Locate the cell with the specified text and output its (X, Y) center coordinate. 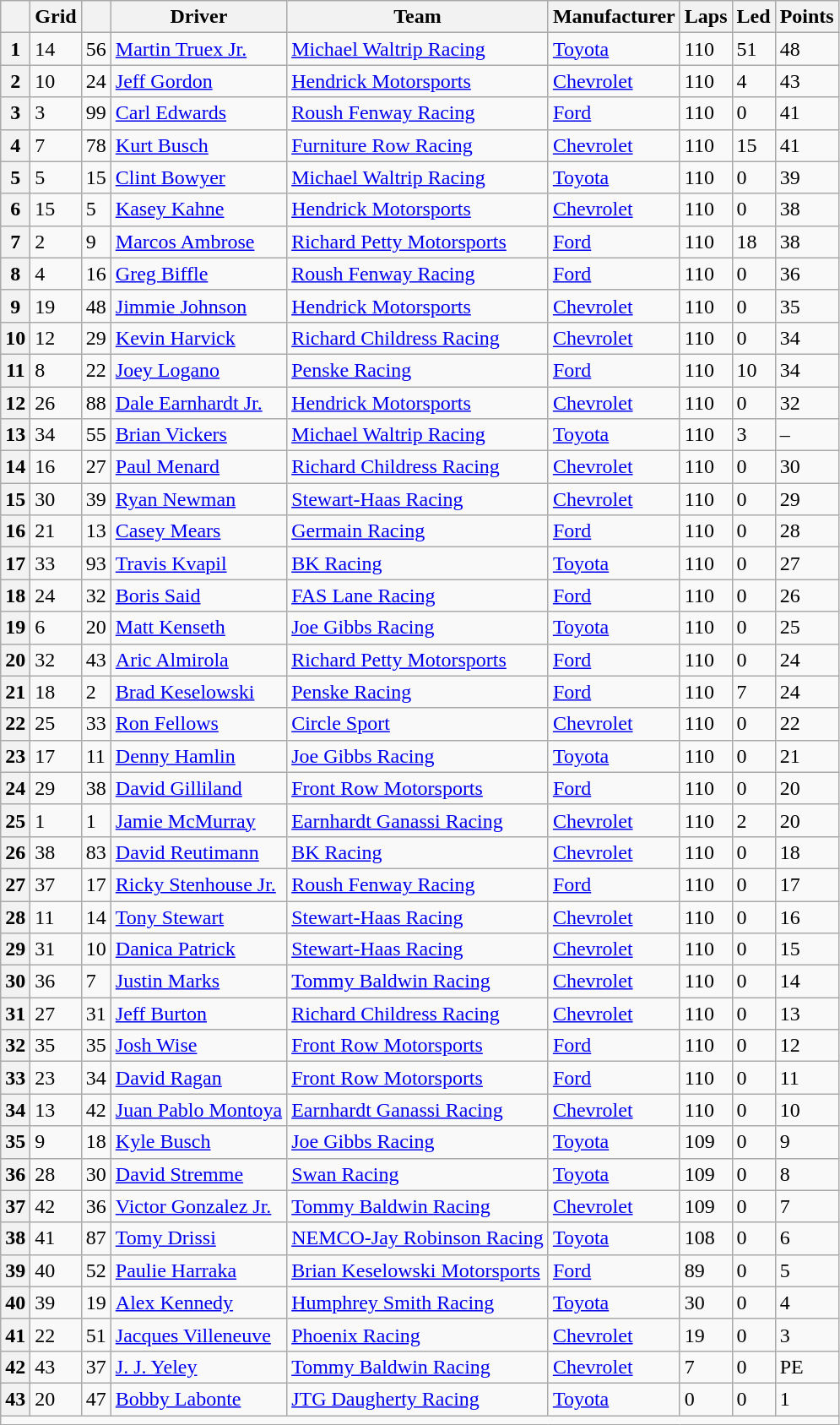
Swan Racing (418, 1174)
Laps (706, 17)
Furniture Row Racing (418, 145)
108 (706, 1238)
JTG Daugherty Racing (418, 1399)
47 (96, 1399)
Kasey Kahne (198, 209)
Dale Earnhardt Jr. (198, 403)
87 (96, 1238)
Jamie McMurray (198, 820)
88 (96, 403)
Jimmie Johnson (198, 306)
Led (753, 17)
Kevin Harvick (198, 338)
99 (96, 113)
Brian Keselowski Motorsports (418, 1270)
Paul Menard (198, 467)
Kyle Busch (198, 1142)
Aric Almirola (198, 660)
Danica Patrick (198, 949)
Ricky Stenhouse Jr. (198, 884)
Casey Mears (198, 531)
Travis Kvapil (198, 563)
Team (418, 17)
Bobby Labonte (198, 1399)
Manufacturer (614, 17)
Germain Racing (418, 531)
83 (96, 852)
Grid (56, 17)
Alex Kennedy (198, 1303)
55 (96, 435)
Tony Stewart (198, 916)
Paulie Harraka (198, 1270)
Clint Bowyer (198, 177)
Jeff Burton (198, 1014)
Martin Truex Jr. (198, 49)
56 (96, 49)
Ron Fellows (198, 724)
Boris Said (198, 596)
93 (96, 563)
Justin Marks (198, 982)
89 (706, 1270)
FAS Lane Racing (418, 596)
NEMCO-Jay Robinson Racing (418, 1238)
Tomy Drissi (198, 1238)
Jeff Gordon (198, 81)
– (807, 435)
Brian Vickers (198, 435)
Kurt Busch (198, 145)
Points (807, 17)
Josh Wise (198, 1046)
Juan Pablo Montoya (198, 1110)
Phoenix Racing (418, 1335)
52 (96, 1270)
PE (807, 1367)
David Gilliland (198, 788)
Circle Sport (418, 724)
78 (96, 145)
Ryan Newman (198, 499)
Jacques Villeneuve (198, 1335)
Joey Logano (198, 370)
David Ragan (198, 1078)
Victor Gonzalez Jr. (198, 1206)
Brad Keselowski (198, 692)
Humphrey Smith Racing (418, 1303)
Denny Hamlin (198, 756)
David Stremme (198, 1174)
David Reutimann (198, 852)
Matt Kenseth (198, 628)
Carl Edwards (198, 113)
J. J. Yeley (198, 1367)
Marcos Ambrose (198, 242)
Greg Biffle (198, 274)
Driver (198, 17)
